Scan for the cell matching the given text and deliver its (x, y) coordinate at center. 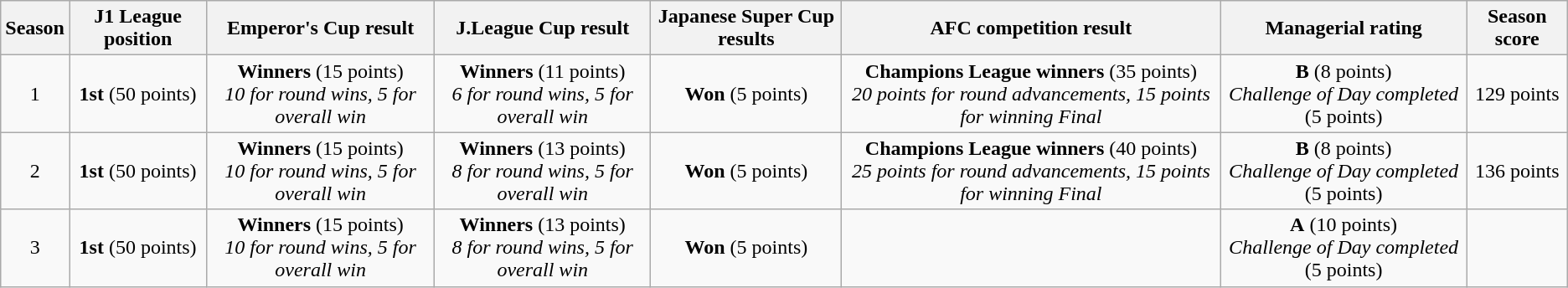
3 (35, 248)
Emperor's Cup result (321, 28)
Champions League winners (35 points)20 points for round advancements, 15 points for winning Final (1031, 94)
Japanese Super Cup results (746, 28)
Managerial rating (1344, 28)
136 points (1517, 171)
1 (35, 94)
2 (35, 171)
J1 League position (137, 28)
129 points (1517, 94)
Winners (11 points)6 for round wins, 5 for overall win (543, 94)
AFC competition result (1031, 28)
Champions League winners (40 points)25 points for round advancements, 15 points for winning Final (1031, 171)
Season (35, 28)
Season score (1517, 28)
J.League Cup result (543, 28)
A (10 points)Challenge of Day completed (5 points) (1344, 248)
